From the cell containing the given text, extract its center point as (x, y) coordinate. 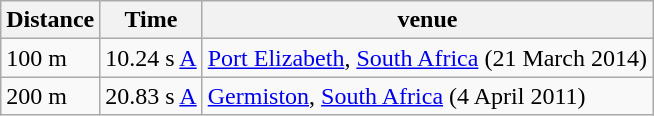
20.83 s A (151, 96)
200 m (50, 96)
venue (427, 20)
Germiston, South Africa (4 April 2011) (427, 96)
Port Elizabeth, South Africa (21 March 2014) (427, 58)
Distance (50, 20)
Time (151, 20)
100 m (50, 58)
10.24 s A (151, 58)
